Identify which cell holds the provided text, then report its [x, y] central coordinate. 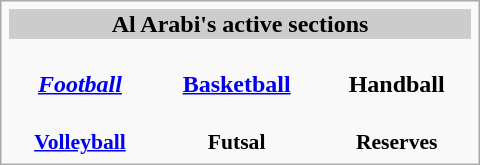
Futsal [237, 129]
Reserves [397, 129]
Football [80, 70]
Volleyball [80, 129]
Basketball [237, 70]
Handball [397, 70]
Al Arabi's active sections [240, 24]
